Capture the cell that displays the provided text and extract its [x, y] central coordinate. 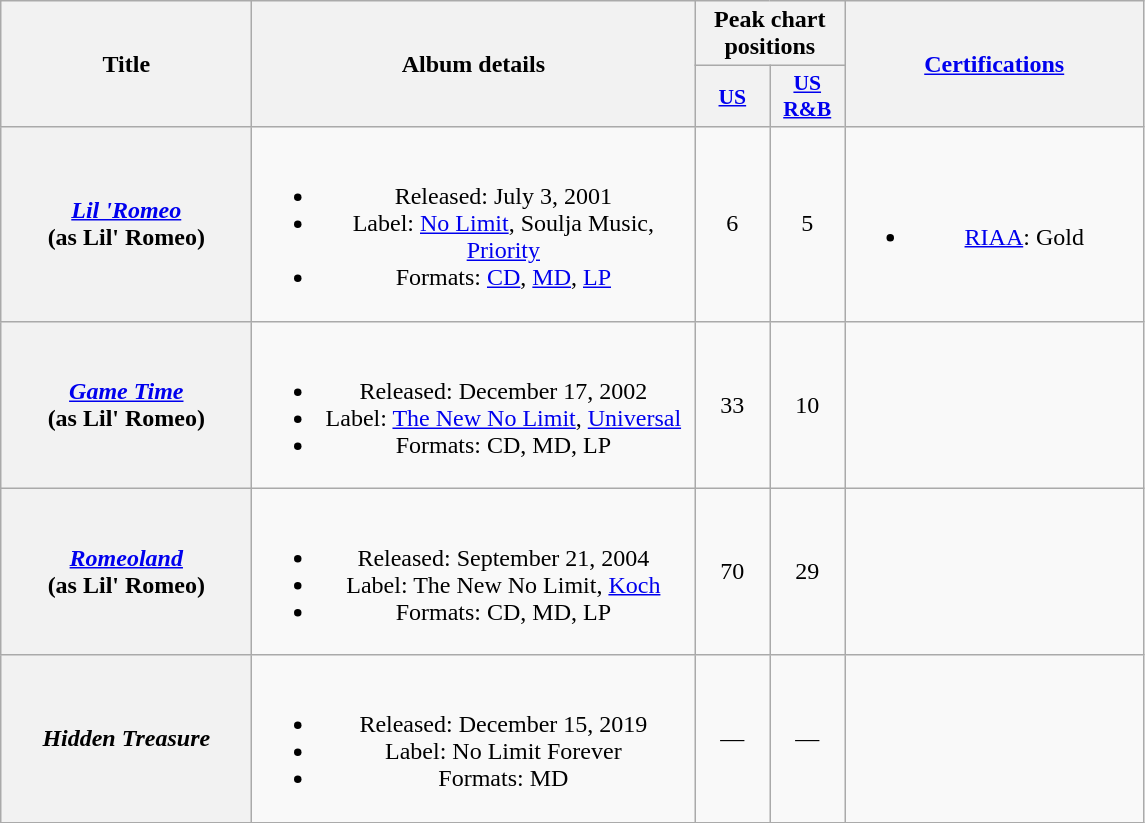
Released: September 21, 2004Label: The New No Limit, KochFormats: CD, MD, LP [474, 572]
6 [732, 224]
RIAA: Gold [994, 224]
33 [732, 404]
Certifications [994, 64]
Peak chart positions [770, 34]
5 [808, 224]
Title [126, 64]
Hidden Treasure [126, 738]
US [732, 96]
10 [808, 404]
Released: December 17, 2002Label: The New No Limit, UniversalFormats: CD, MD, LP [474, 404]
Released: July 3, 2001Label: No Limit, Soulja Music, PriorityFormats: CD, MD, LP [474, 224]
Romeoland (as Lil' Romeo) [126, 572]
70 [732, 572]
Game Time (as Lil' Romeo) [126, 404]
Album details [474, 64]
Released: December 15, 2019Label: No Limit ForeverFormats: MD [474, 738]
US R&B [808, 96]
Lil 'Romeo (as Lil' Romeo) [126, 224]
29 [808, 572]
